From the cell containing the given text, extract its center point as (X, Y) coordinate. 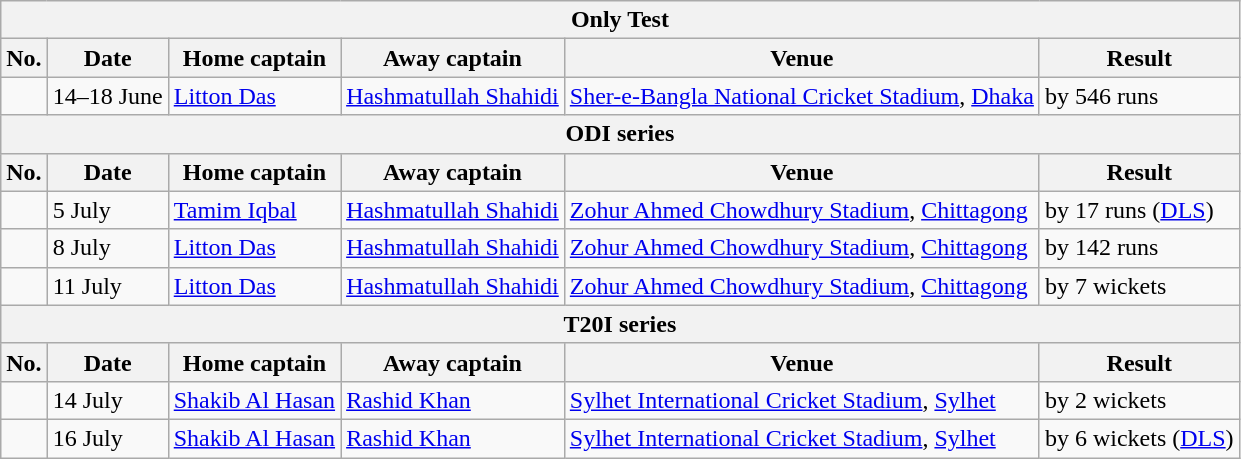
by 6 wickets (DLS) (1139, 438)
by 142 runs (1139, 248)
11 July (108, 286)
14 July (108, 400)
by 7 wickets (1139, 286)
Only Test (620, 20)
T20I series (620, 324)
16 July (108, 438)
by 2 wickets (1139, 400)
Sher-e-Bangla National Cricket Stadium, Dhaka (802, 96)
Tamim Iqbal (254, 210)
8 July (108, 248)
14–18 June (108, 96)
ODI series (620, 134)
5 July (108, 210)
by 17 runs (DLS) (1139, 210)
by 546 runs (1139, 96)
